Detect which cell encompasses the target text, then output its [X, Y] center coordinate. 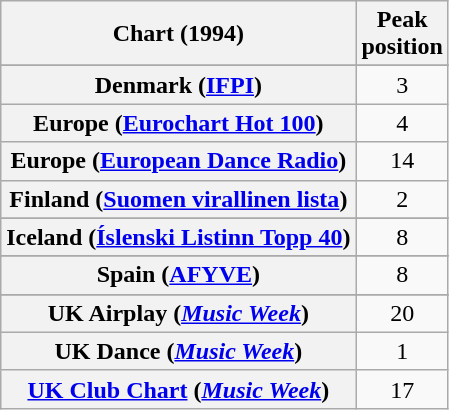
Iceland (Íslenski Listinn Topp 40) [178, 237]
20 [402, 313]
UK Airplay (Music Week) [178, 313]
Europe (European Dance Radio) [178, 161]
Spain (AFYVE) [178, 275]
Peakposition [402, 34]
4 [402, 123]
Chart (1994) [178, 34]
17 [402, 389]
1 [402, 351]
UK Club Chart (Music Week) [178, 389]
Denmark (IFPI) [178, 85]
14 [402, 161]
2 [402, 199]
Finland (Suomen virallinen lista) [178, 199]
UK Dance (Music Week) [178, 351]
Europe (Eurochart Hot 100) [178, 123]
3 [402, 85]
